Return the [X, Y] coordinate for the center point of the cell that contains the specified text.  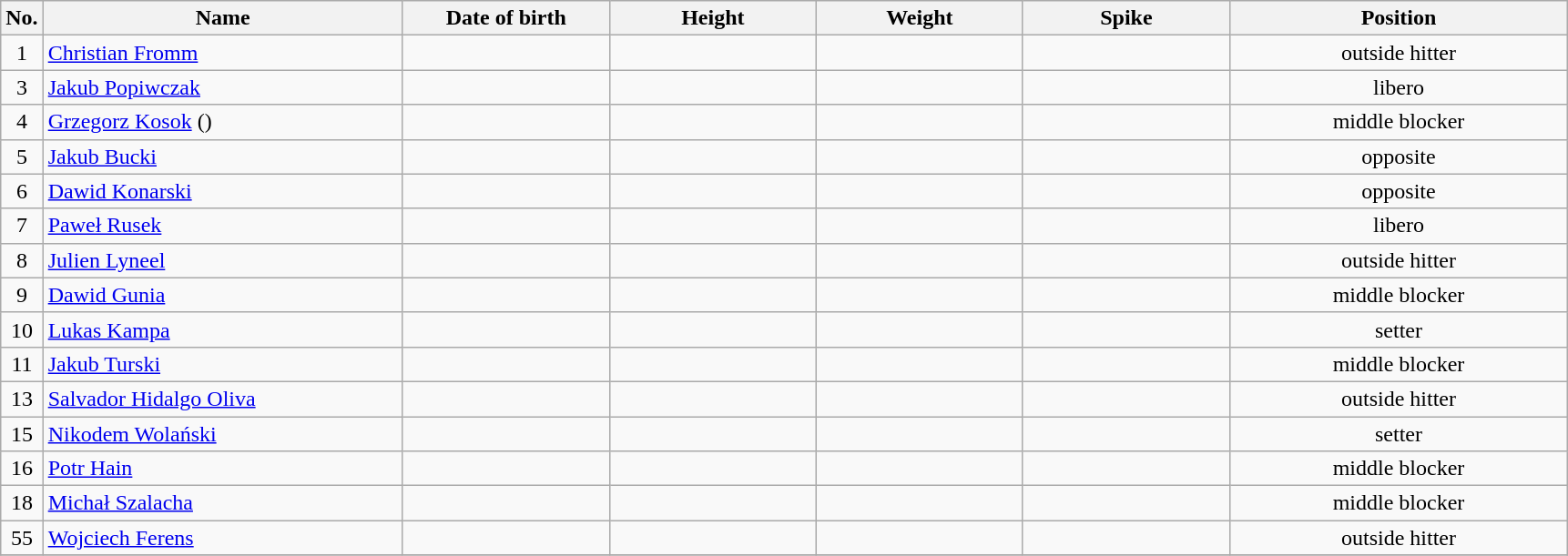
Julien Lyneel [222, 260]
No. [22, 18]
Height [712, 18]
Position [1399, 18]
Date of birth [506, 18]
Wojciech Ferens [222, 538]
Dawid Konarski [222, 191]
55 [22, 538]
1 [22, 53]
Lukas Kampa [222, 329]
5 [22, 157]
Grzegorz Kosok () [222, 122]
Jakub Bucki [222, 157]
15 [22, 434]
Name [222, 18]
Jakub Popiwczak [222, 87]
8 [22, 260]
Potr Hain [222, 469]
Paweł Rusek [222, 226]
Salvador Hidalgo Oliva [222, 399]
7 [22, 226]
Nikodem Wolański [222, 434]
Spike [1125, 18]
Christian Fromm [222, 53]
Weight [920, 18]
3 [22, 87]
13 [22, 399]
Jakub Turski [222, 364]
11 [22, 364]
Michał Szalacha [222, 503]
16 [22, 469]
6 [22, 191]
10 [22, 329]
4 [22, 122]
18 [22, 503]
9 [22, 295]
Dawid Gunia [222, 295]
